Provide the [X, Y] coordinate of the cell's center where the given text is located.  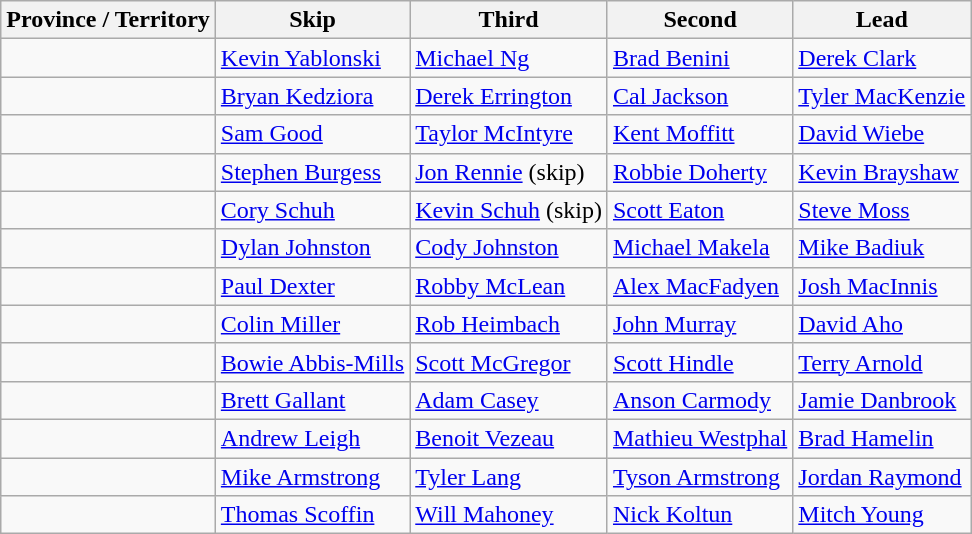
Mike Badiuk [882, 248]
Kevin Yablonski [312, 58]
John Murray [700, 324]
Mathieu Westphal [700, 438]
David Wiebe [882, 134]
Tyson Armstrong [700, 477]
Colin Miller [312, 324]
Adam Casey [509, 400]
Anson Carmody [700, 400]
Skip [312, 20]
Will Mahoney [509, 515]
Terry Arnold [882, 362]
Sam Good [312, 134]
Jon Rennie (skip) [509, 172]
Dylan Johnston [312, 248]
Second [700, 20]
Bryan Kedziora [312, 96]
Andrew Leigh [312, 438]
Josh MacInnis [882, 286]
Rob Heimbach [509, 324]
Bowie Abbis-Mills [312, 362]
Brad Hamelin [882, 438]
Brad Benini [700, 58]
Scott Eaton [700, 210]
Derek Errington [509, 96]
Kevin Schuh (skip) [509, 210]
Cal Jackson [700, 96]
Stephen Burgess [312, 172]
Robby McLean [509, 286]
Kevin Brayshaw [882, 172]
Steve Moss [882, 210]
Michael Ng [509, 58]
Thomas Scoffin [312, 515]
Province / Territory [108, 20]
Mitch Young [882, 515]
Kent Moffitt [700, 134]
Cody Johnston [509, 248]
Alex MacFadyen [700, 286]
Third [509, 20]
Derek Clark [882, 58]
Mike Armstrong [312, 477]
Jordan Raymond [882, 477]
Lead [882, 20]
Brett Gallant [312, 400]
Cory Schuh [312, 210]
Paul Dexter [312, 286]
Michael Makela [700, 248]
Nick Koltun [700, 515]
Jamie Danbrook [882, 400]
Scott Hindle [700, 362]
Scott McGregor [509, 362]
Tyler Lang [509, 477]
Benoit Vezeau [509, 438]
Tyler MacKenzie [882, 96]
Robbie Doherty [700, 172]
David Aho [882, 324]
Taylor McIntyre [509, 134]
